Pinpoint the cell where the given text exists, returning its (x, y) midpoint coordinate. 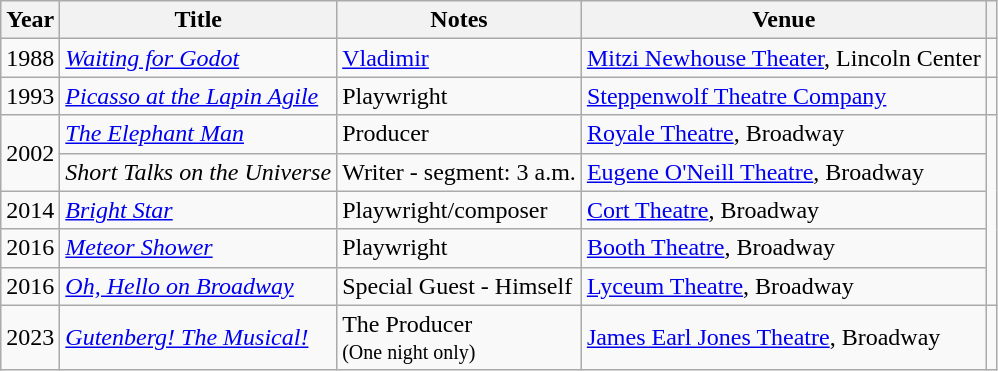
Waiting for Godot (198, 58)
Year (30, 20)
Picasso at the Lapin Agile (198, 96)
Cort Theatre, Broadway (784, 210)
Notes (460, 20)
2002 (30, 153)
Mitzi Newhouse Theater, Lincoln Center (784, 58)
James Earl Jones Theatre, Broadway (784, 338)
Royale Theatre, Broadway (784, 134)
Booth Theatre, Broadway (784, 248)
1988 (30, 58)
Playwright/composer (460, 210)
Eugene O'Neill Theatre, Broadway (784, 172)
Title (198, 20)
2014 (30, 210)
Lyceum Theatre, Broadway (784, 286)
2023 (30, 338)
Steppenwolf Theatre Company (784, 96)
The Producer(One night only) (460, 338)
Bright Star (198, 210)
Vladimir (460, 58)
Short Talks on the Universe (198, 172)
Gutenberg! The Musical! (198, 338)
Oh, Hello on Broadway (198, 286)
Special Guest - Himself (460, 286)
1993 (30, 96)
Venue (784, 20)
Producer (460, 134)
The Elephant Man (198, 134)
Writer - segment: 3 a.m. (460, 172)
Meteor Shower (198, 248)
